From the cell containing the given text, extract its center point as [x, y] coordinate. 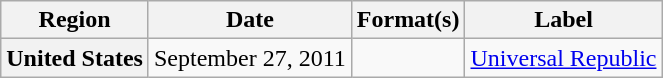
September 27, 2011 [250, 58]
Universal Republic [564, 58]
United States [75, 58]
Label [564, 20]
Region [75, 20]
Format(s) [408, 20]
Date [250, 20]
